From the cell containing the given text, extract its center point as [X, Y] coordinate. 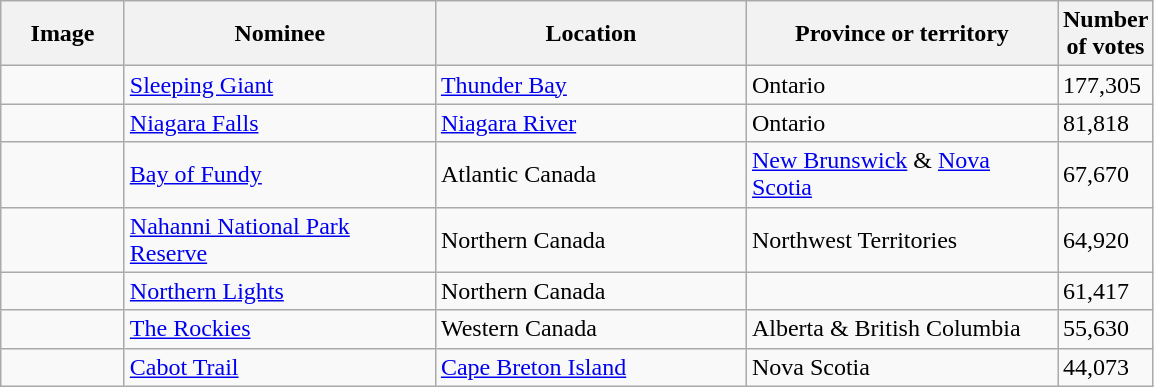
Bay of Fundy [280, 174]
67,670 [1106, 174]
Nahanni National Park Reserve [280, 240]
Cabot Trail [280, 367]
New Brunswick & Nova Scotia [902, 174]
81,818 [1106, 123]
Niagara River [590, 123]
61,417 [1106, 291]
Cape Breton Island [590, 367]
177,305 [1106, 85]
Western Canada [590, 329]
Niagara Falls [280, 123]
44,073 [1106, 367]
Sleeping Giant [280, 85]
The Rockies [280, 329]
Northern Lights [280, 291]
Location [590, 34]
Atlantic Canada [590, 174]
Nova Scotia [902, 367]
Thunder Bay [590, 85]
55,630 [1106, 329]
Nominee [280, 34]
Province or territory [902, 34]
Image [63, 34]
Northwest Territories [902, 240]
64,920 [1106, 240]
Alberta & British Columbia [902, 329]
Number of votes [1106, 34]
